Capture the cell that displays the provided text and extract its (X, Y) central coordinate. 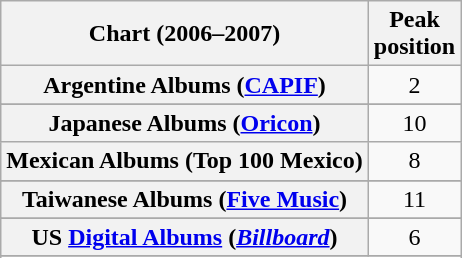
Argentine Albums (CAPIF) (185, 85)
11 (414, 199)
2 (414, 85)
Taiwanese Albums (Five Music) (185, 199)
Japanese Albums (Oricon) (185, 123)
Chart (2006–2007) (185, 34)
US Digital Albums (Billboard) (185, 237)
6 (414, 237)
Mexican Albums (Top 100 Mexico) (185, 161)
Peakposition (414, 34)
10 (414, 123)
8 (414, 161)
